Determine the [X, Y] coordinate at the center of the cell enclosing the given text.  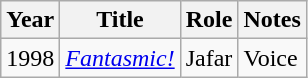
Year [30, 20]
Title [120, 20]
Jafar [209, 58]
Fantasmic! [120, 58]
Notes [272, 20]
Voice [272, 58]
Role [209, 20]
1998 [30, 58]
